Search for the cell housing the specified text and yield its [x, y] center coordinate. 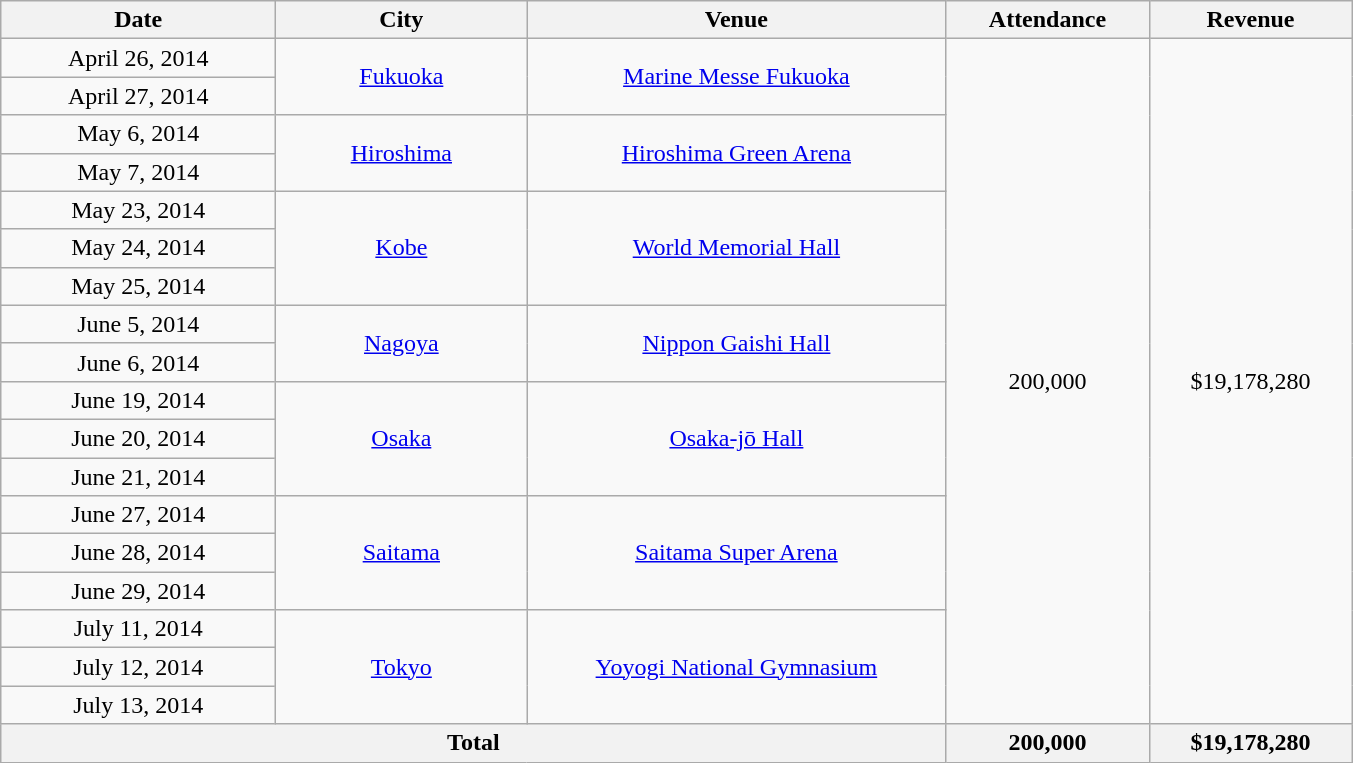
Osaka-jō Hall [736, 438]
April 27, 2014 [138, 96]
Osaka [402, 438]
Kobe [402, 248]
Venue [736, 20]
May 23, 2014 [138, 210]
June 5, 2014 [138, 324]
City [402, 20]
Date [138, 20]
July 12, 2014 [138, 667]
Hiroshima [402, 153]
May 6, 2014 [138, 134]
July 11, 2014 [138, 629]
July 13, 2014 [138, 705]
June 21, 2014 [138, 477]
World Memorial Hall [736, 248]
Saitama [402, 553]
Nippon Gaishi Hall [736, 343]
May 25, 2014 [138, 286]
Marine Messe Fukuoka [736, 77]
Attendance [1048, 20]
May 7, 2014 [138, 172]
Hiroshima Green Arena [736, 153]
June 6, 2014 [138, 362]
June 27, 2014 [138, 515]
Revenue [1250, 20]
Tokyo [402, 667]
Nagoya [402, 343]
May 24, 2014 [138, 248]
June 19, 2014 [138, 400]
June 29, 2014 [138, 591]
Total [474, 743]
Yoyogi National Gymnasium [736, 667]
Fukuoka [402, 77]
April 26, 2014 [138, 58]
June 28, 2014 [138, 553]
June 20, 2014 [138, 438]
Saitama Super Arena [736, 553]
